Return [x, y] of the center of cell containing provided text 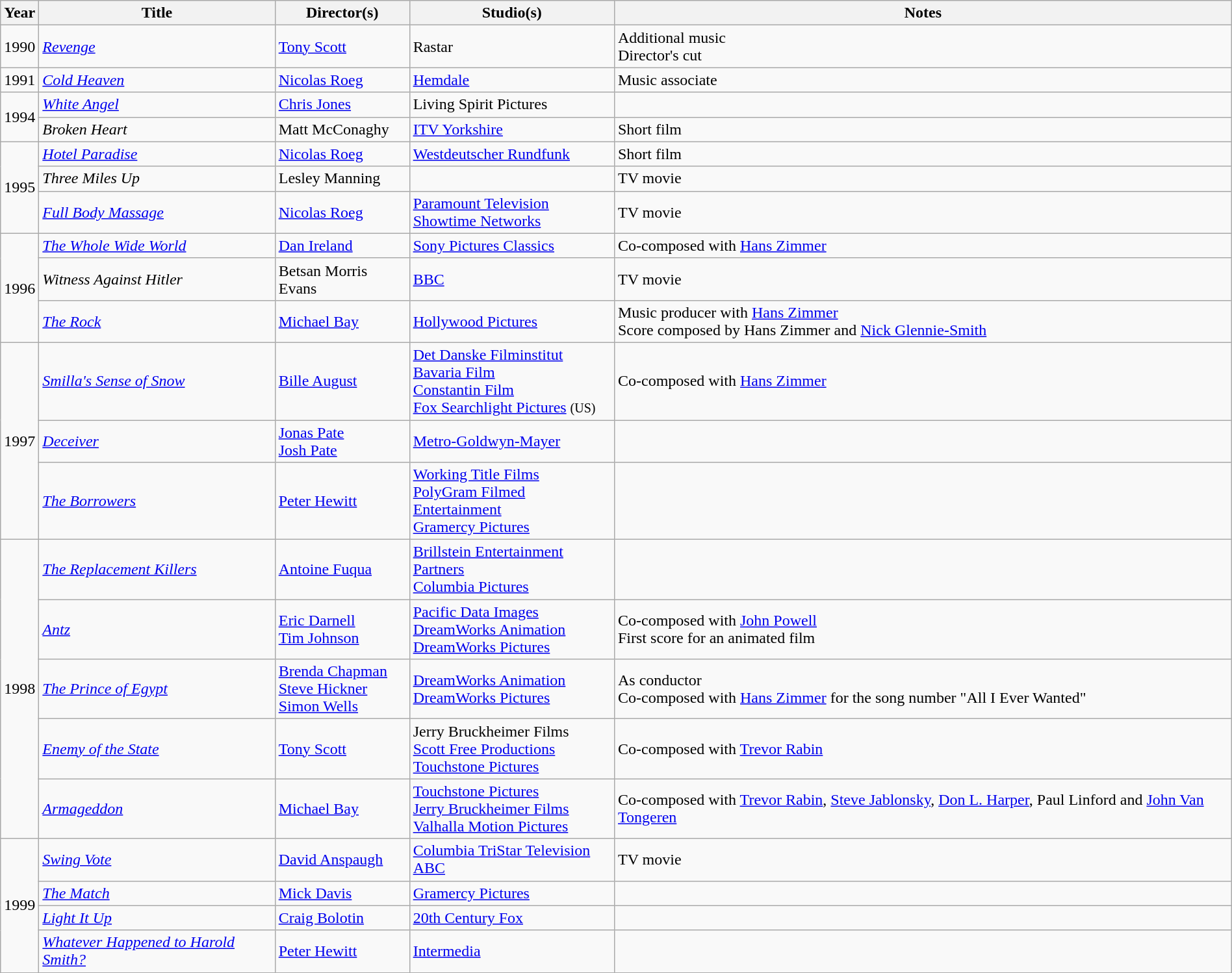
Jonas PateJosh Pate [342, 440]
Co-composed with Trevor Rabin, Steve Jablonsky, Don L. Harper, Paul Linford and John Van Tongeren [923, 809]
Westdeutscher Rundfunk [512, 154]
Music associate [923, 80]
Broken Heart [157, 129]
The Match [157, 893]
The Prince of Egypt [157, 689]
Brillstein Entertainment PartnersColumbia Pictures [512, 570]
Director(s) [342, 13]
Revenge [157, 47]
1998 [19, 689]
Co-composed with Trevor Rabin [923, 749]
Mick Davis [342, 893]
Columbia TriStar TelevisionABC [512, 860]
Dan Ireland [342, 246]
The Borrowers [157, 501]
Notes [923, 13]
Witness Against Hitler [157, 279]
Touchstone PicturesJerry Bruckheimer FilmsValhalla Motion Pictures [512, 809]
Lesley Manning [342, 179]
1999 [19, 905]
20th Century Fox [512, 918]
1994 [19, 117]
Sony Pictures Classics [512, 246]
Enemy of the State [157, 749]
Swing Vote [157, 860]
DreamWorks AnimationDreamWorks Pictures [512, 689]
Year [19, 13]
Eric DarnellTim Johnson [342, 629]
1990 [19, 47]
Bille August [342, 381]
Hemdale [512, 80]
Light It Up [157, 918]
Additional musicDirector's cut [923, 47]
1995 [19, 187]
Working Title FilmsPolyGram Filmed EntertainmentGramercy Pictures [512, 501]
The Whole Wide World [157, 246]
Smilla's Sense of Snow [157, 381]
Deceiver [157, 440]
Hollywood Pictures [512, 321]
Antoine Fuqua [342, 570]
Det Danske FilminstitutBavaria FilmConstantin FilmFox Searchlight Pictures (US) [512, 381]
Co-composed with John PowellFirst score for an animated film [923, 629]
Matt McConaghy [342, 129]
Hotel Paradise [157, 154]
As conductorCo-composed with Hans Zimmer for the song number "All I Ever Wanted" [923, 689]
Full Body Massage [157, 212]
1996 [19, 288]
Three Miles Up [157, 179]
The Replacement Killers [157, 570]
Title [157, 13]
Studio(s) [512, 13]
BBC [512, 279]
David Anspaugh [342, 860]
Brenda ChapmanSteve HicknerSimon Wells [342, 689]
Paramount TelevisionShowtime Networks [512, 212]
Pacific Data ImagesDreamWorks AnimationDreamWorks Pictures [512, 629]
Betsan Morris Evans [342, 279]
ITV Yorkshire [512, 129]
Antz [157, 629]
Armageddon [157, 809]
The Rock [157, 321]
Living Spirit Pictures [512, 105]
White Angel [157, 105]
Music producer with Hans ZimmerScore composed by Hans Zimmer and Nick Glennie-Smith [923, 321]
Intermedia [512, 951]
Cold Heaven [157, 80]
Whatever Happened to Harold Smith? [157, 951]
Metro-Goldwyn-Mayer [512, 440]
Craig Bolotin [342, 918]
Chris Jones [342, 105]
Rastar [512, 47]
Gramercy Pictures [512, 893]
Jerry Bruckheimer FilmsScott Free ProductionsTouchstone Pictures [512, 749]
1991 [19, 80]
1997 [19, 440]
